Determine the (x, y) coordinate at the center of the cell enclosing the given text.  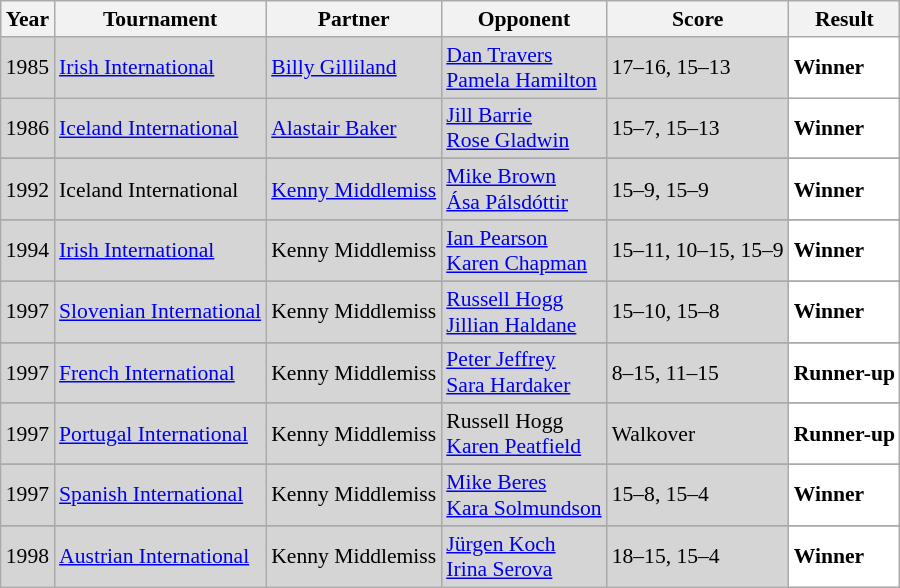
Austrian International (160, 556)
Walkover (698, 434)
Score (698, 19)
Partner (354, 19)
Tournament (160, 19)
Mike Beres Kara Solmundson (524, 496)
15–9, 15–9 (698, 190)
Russell Hogg Jillian Haldane (524, 312)
Result (844, 19)
15–8, 15–4 (698, 496)
Jürgen Koch Irina Serova (524, 556)
Mike Brown Ása Pálsdóttir (524, 190)
Peter Jeffrey Sara Hardaker (524, 372)
Spanish International (160, 496)
15–11, 10–15, 15–9 (698, 250)
Portugal International (160, 434)
15–7, 15–13 (698, 128)
Billy Gilliland (354, 68)
Slovenian International (160, 312)
1986 (28, 128)
French International (160, 372)
17–16, 15–13 (698, 68)
Alastair Baker (354, 128)
1998 (28, 556)
Dan Travers Pamela Hamilton (524, 68)
1994 (28, 250)
Jill Barrie Rose Gladwin (524, 128)
1985 (28, 68)
Opponent (524, 19)
Year (28, 19)
18–15, 15–4 (698, 556)
15–10, 15–8 (698, 312)
1992 (28, 190)
Russell Hogg Karen Peatfield (524, 434)
8–15, 11–15 (698, 372)
Ian Pearson Karen Chapman (524, 250)
